Scan for the cell matching the given text and deliver its [X, Y] coordinate at center. 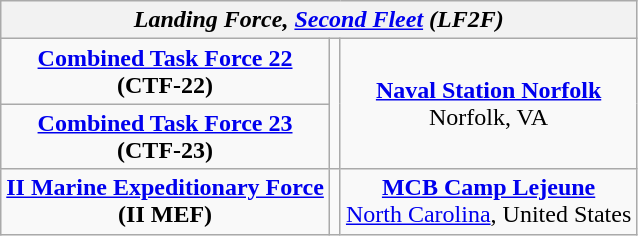
II Marine Expeditionary Force(II MEF) [166, 202]
Combined Task Force 23(CTF-23) [166, 136]
Landing Force, Second Fleet (LF2F) [319, 20]
Combined Task Force 22(CTF-22) [166, 72]
Naval Station NorfolkNorfolk, VA [488, 104]
MCB Camp LejeuneNorth Carolina, United States [488, 202]
